Detect which cell encompasses the target text, then output its [X, Y] center coordinate. 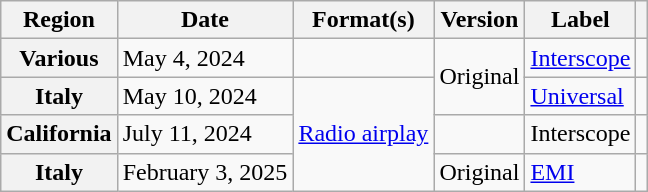
Label [580, 20]
Radio airplay [364, 134]
May 4, 2024 [205, 58]
Date [205, 20]
Universal [580, 96]
Version [480, 20]
February 3, 2025 [205, 172]
Various [59, 58]
Region [59, 20]
California [59, 134]
EMI [580, 172]
July 11, 2024 [205, 134]
May 10, 2024 [205, 96]
Format(s) [364, 20]
